Scan for the cell matching the given text and deliver its (X, Y) coordinate at center. 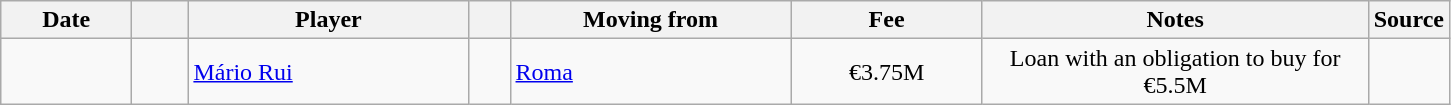
€3.75M (886, 72)
Source (1408, 20)
Moving from (650, 20)
Fee (886, 20)
Player (328, 20)
Roma (650, 72)
Loan with an obligation to buy for €5.5M (1175, 72)
Notes (1175, 20)
Mário Rui (328, 72)
Date (66, 20)
